Provide the [X, Y] coordinate of the cell's center where the given text is located.  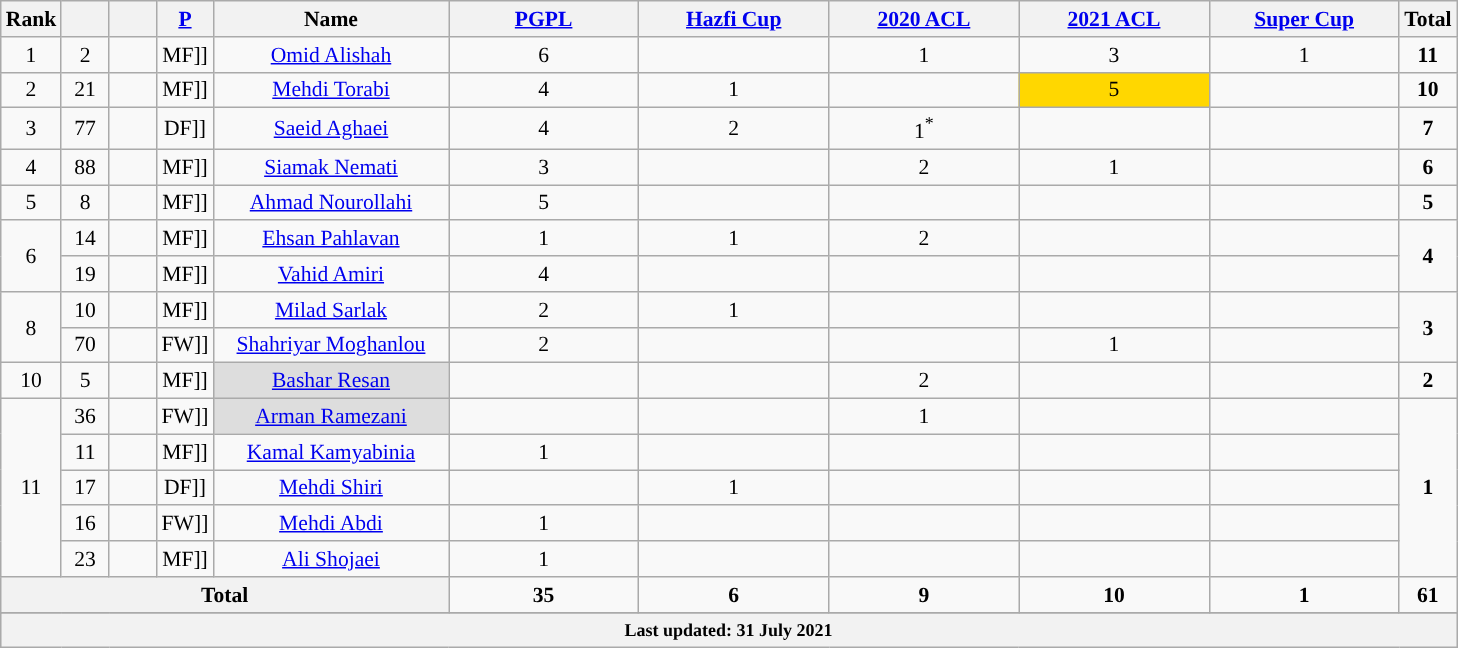
77 [85, 128]
Ali Shojaei [330, 559]
1* [924, 128]
19 [85, 274]
Kamal Kamyabinia [330, 452]
Shahriyar Moghanlou [330, 345]
16 [85, 524]
Milad Sarlak [330, 310]
70 [85, 345]
88 [85, 167]
Vahid Amiri [330, 274]
21 [85, 90]
23 [85, 559]
Bashar Resan [330, 381]
36 [85, 417]
Rank [32, 19]
2021 ACL [1114, 19]
Siamak Nemati [330, 167]
2020 ACL [924, 19]
Mehdi Abdi [330, 524]
7 [1428, 128]
17 [85, 488]
P [186, 19]
PGPL [544, 19]
Arman Ramezani [330, 417]
61 [1428, 595]
Omid Alishah [330, 55]
Mehdi Torabi [330, 90]
Ahmad Nourollahi [330, 203]
35 [544, 595]
14 [85, 239]
Super Cup [1304, 19]
Mehdi Shiri [330, 488]
Name [330, 19]
Last updated: 31 July 2021 [729, 630]
Ehsan Pahlavan [330, 239]
Saeid Aghaei [330, 128]
9 [924, 595]
Hazfi Cup [734, 19]
